Pinpoint the cell where the given text exists, returning its [X, Y] midpoint coordinate. 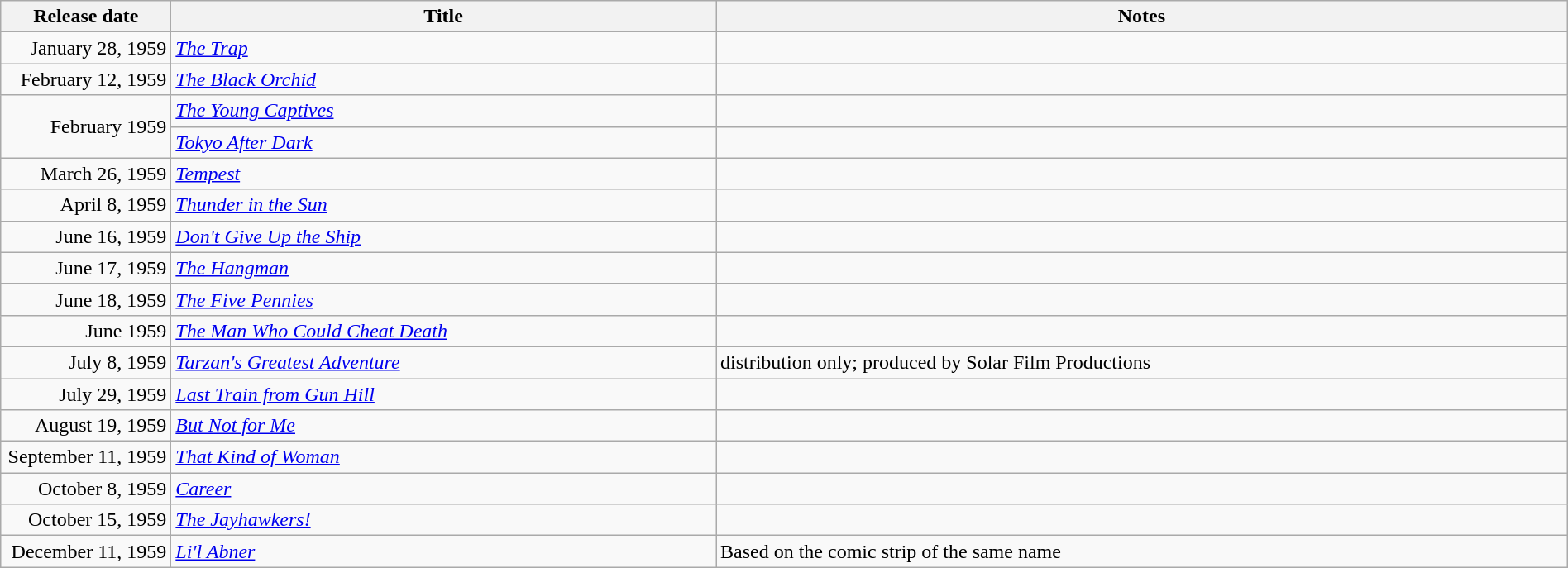
The Hangman [443, 268]
Notes [1142, 17]
October 15, 1959 [86, 520]
December 11, 1959 [86, 551]
September 11, 1959 [86, 457]
June 1959 [86, 331]
The Man Who Could Cheat Death [443, 331]
Tempest [443, 174]
April 8, 1959 [86, 205]
Don't Give Up the Ship [443, 236]
distribution only; produced by Solar Film Productions [1142, 362]
July 29, 1959 [86, 394]
Based on the comic strip of the same name [1142, 551]
February 12, 1959 [86, 79]
July 8, 1959 [86, 362]
The Jayhawkers! [443, 520]
Tarzan's Greatest Adventure [443, 362]
The Five Pennies [443, 299]
The Black Orchid [443, 79]
March 26, 1959 [86, 174]
The Trap [443, 48]
But Not for Me [443, 426]
Thunder in the Sun [443, 205]
Title [443, 17]
October 8, 1959 [86, 489]
Tokyo After Dark [443, 142]
Last Train from Gun Hill [443, 394]
August 19, 1959 [86, 426]
Li'l Abner [443, 551]
Release date [86, 17]
That Kind of Woman [443, 457]
February 1959 [86, 126]
June 18, 1959 [86, 299]
The Young Captives [443, 111]
June 17, 1959 [86, 268]
Career [443, 489]
June 16, 1959 [86, 236]
January 28, 1959 [86, 48]
